Output the (x, y) coordinate of the center of the cell containing the given text.  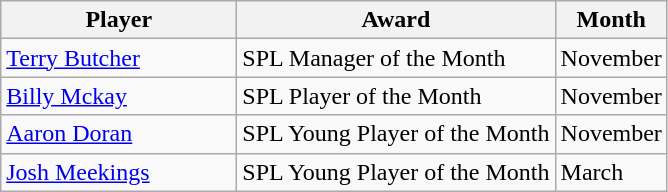
Josh Meekings (119, 172)
Award (396, 20)
SPL Player of the Month (396, 96)
Player (119, 20)
SPL Manager of the Month (396, 58)
March (611, 172)
Month (611, 20)
Aaron Doran (119, 134)
Terry Butcher (119, 58)
Billy Mckay (119, 96)
